Capture the cell that displays the provided text and extract its (X, Y) central coordinate. 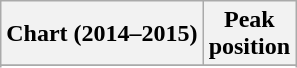
Peakposition (249, 34)
Chart (2014–2015) (102, 34)
